Return the [x, y] coordinate for the center point of the cell that contains the specified text.  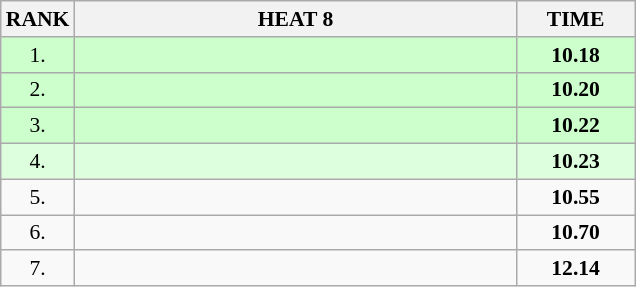
10.55 [576, 197]
3. [38, 126]
10.20 [576, 90]
10.22 [576, 126]
1. [38, 55]
10.23 [576, 162]
2. [38, 90]
TIME [576, 19]
12.14 [576, 269]
10.70 [576, 233]
4. [38, 162]
RANK [38, 19]
5. [38, 197]
7. [38, 269]
HEAT 8 [295, 19]
10.18 [576, 55]
6. [38, 233]
